Output the (X, Y) coordinate of the center of the cell containing the given text.  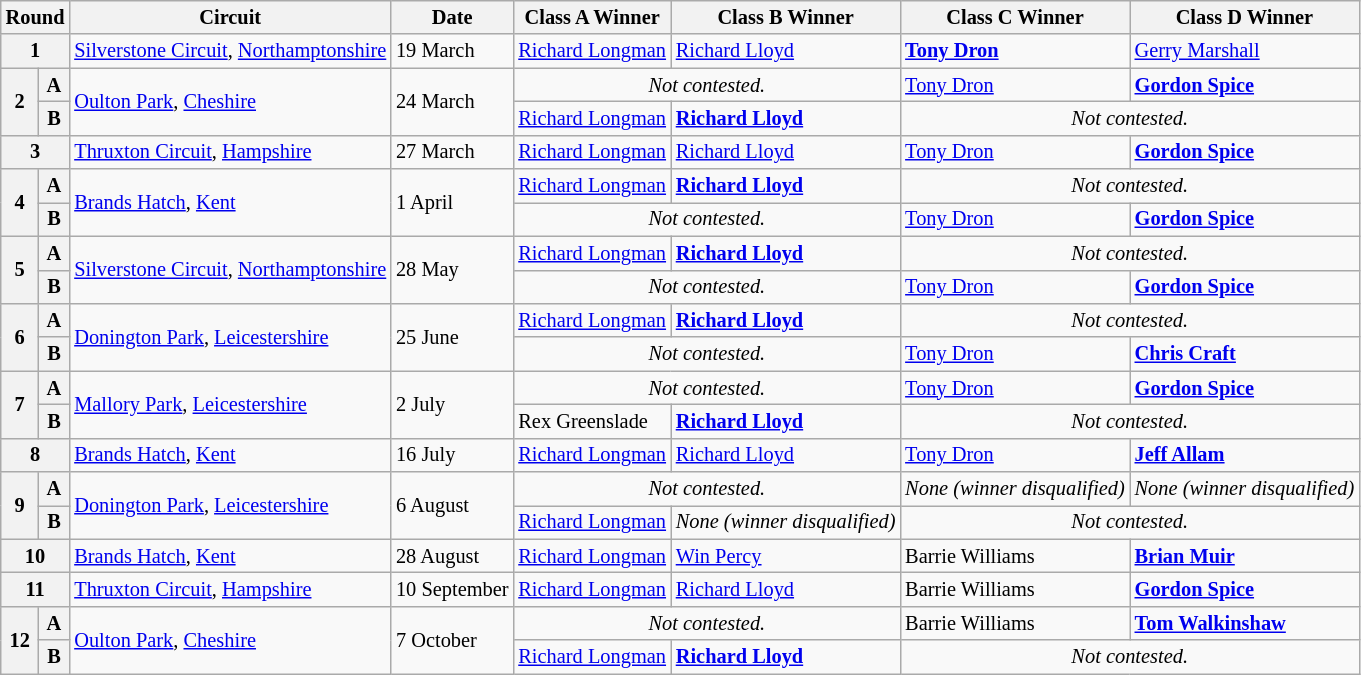
24 March (452, 102)
12 (20, 640)
1 April (452, 202)
1 (36, 51)
Class D Winner (1244, 17)
16 July (452, 455)
11 (36, 589)
Rex Greenslade (592, 421)
28 August (452, 556)
6 (20, 336)
27 March (452, 152)
Jeff Allam (1244, 455)
3 (36, 152)
Gerry Marshall (1244, 51)
Mallory Park, Leicestershire (230, 404)
19 March (452, 51)
6 August (452, 506)
Tom Walkinshaw (1244, 623)
10 (36, 556)
Round (36, 17)
25 June (452, 336)
Brian Muir (1244, 556)
28 May (452, 270)
Circuit (230, 17)
8 (36, 455)
Chris Craft (1244, 354)
4 (20, 202)
2 July (452, 404)
5 (20, 270)
10 September (452, 589)
7 October (452, 640)
Class A Winner (592, 17)
7 (20, 404)
9 (20, 506)
Date (452, 17)
2 (20, 102)
Class B Winner (786, 17)
Class C Winner (1014, 17)
Win Percy (786, 556)
